Scan for the cell matching the given text and deliver its [x, y] coordinate at center. 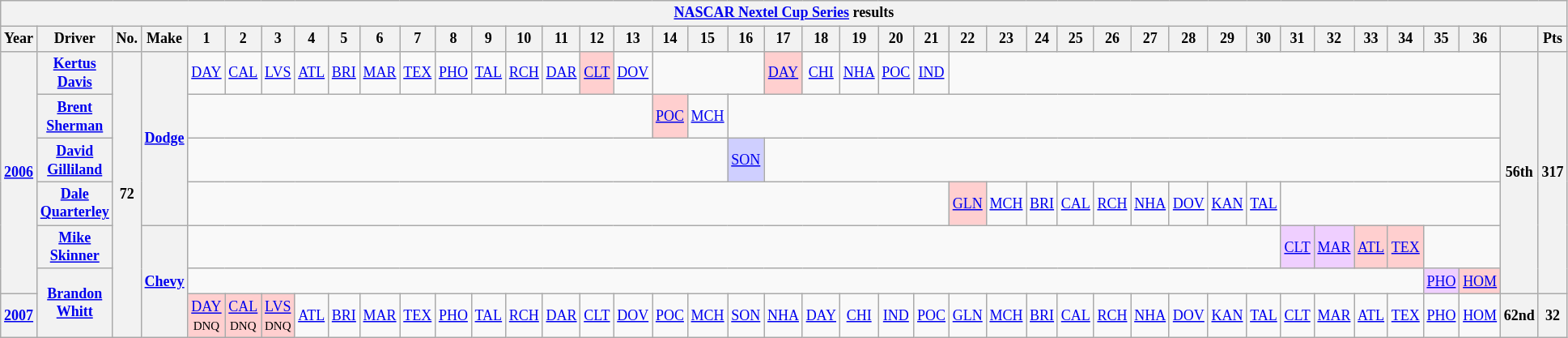
7 [418, 39]
26 [1112, 39]
31 [1297, 39]
Year [19, 39]
LVSDNQ [278, 316]
3 [278, 39]
56th [1519, 173]
16 [746, 39]
Kertus Davis [74, 73]
NASCAR Nextel Cup Series results [784, 13]
10 [524, 39]
5 [343, 39]
LVS [278, 73]
Mike Skinner [74, 247]
23 [1006, 39]
34 [1405, 39]
6 [380, 39]
Dodge [164, 138]
18 [821, 39]
No. [126, 39]
13 [633, 39]
36 [1480, 39]
14 [670, 39]
Driver [74, 39]
20 [896, 39]
15 [708, 39]
17 [784, 39]
21 [932, 39]
28 [1188, 39]
4 [312, 39]
62nd [1519, 316]
30 [1264, 39]
2007 [19, 316]
11 [562, 39]
72 [126, 195]
2 [243, 39]
DAYDNQ [206, 316]
Make [164, 39]
19 [859, 39]
Chevy [164, 282]
25 [1075, 39]
27 [1150, 39]
317 [1553, 173]
29 [1227, 39]
Dale Quarterley [74, 203]
Brandon Whitt [74, 303]
Pts [1553, 39]
2006 [19, 173]
8 [453, 39]
CALDNQ [243, 316]
9 [488, 39]
24 [1043, 39]
22 [967, 39]
Brent Sherman [74, 117]
12 [597, 39]
33 [1371, 39]
David Gilliland [74, 160]
1 [206, 39]
35 [1441, 39]
